Capture the cell that displays the provided text and extract its (x, y) central coordinate. 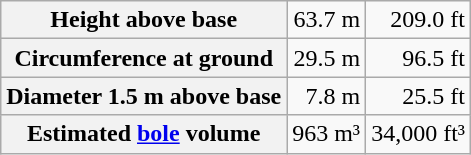
96.5 ft (418, 58)
34,000 ft³ (418, 134)
7.8 m (326, 96)
63.7 m (326, 20)
Circumference at ground (144, 58)
209.0 ft (418, 20)
963 m³ (326, 134)
25.5 ft (418, 96)
Height above base (144, 20)
29.5 m (326, 58)
Estimated bole volume (144, 134)
Diameter 1.5 m above base (144, 96)
